Return [x, y] of the center of cell containing provided text 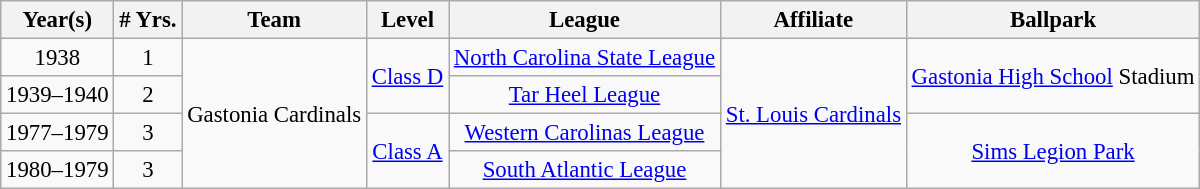
1 [148, 58]
1980–1979 [58, 170]
Affiliate [813, 20]
Class A [407, 152]
# Yrs. [148, 20]
Ballpark [1052, 20]
Tar Heel League [585, 95]
Team [274, 20]
Sims Legion Park [1052, 152]
North Carolina State League [585, 58]
1939–1940 [58, 95]
1938 [58, 58]
St. Louis Cardinals [813, 114]
Gastonia High School Stadium [1052, 76]
Western Carolinas League [585, 133]
South Atlantic League [585, 170]
Gastonia Cardinals [274, 114]
Class D [407, 76]
1977–1979 [58, 133]
Level [407, 20]
2 [148, 95]
League [585, 20]
Year(s) [58, 20]
